Provide the [X, Y] coordinate of the cell's center where the given text is located.  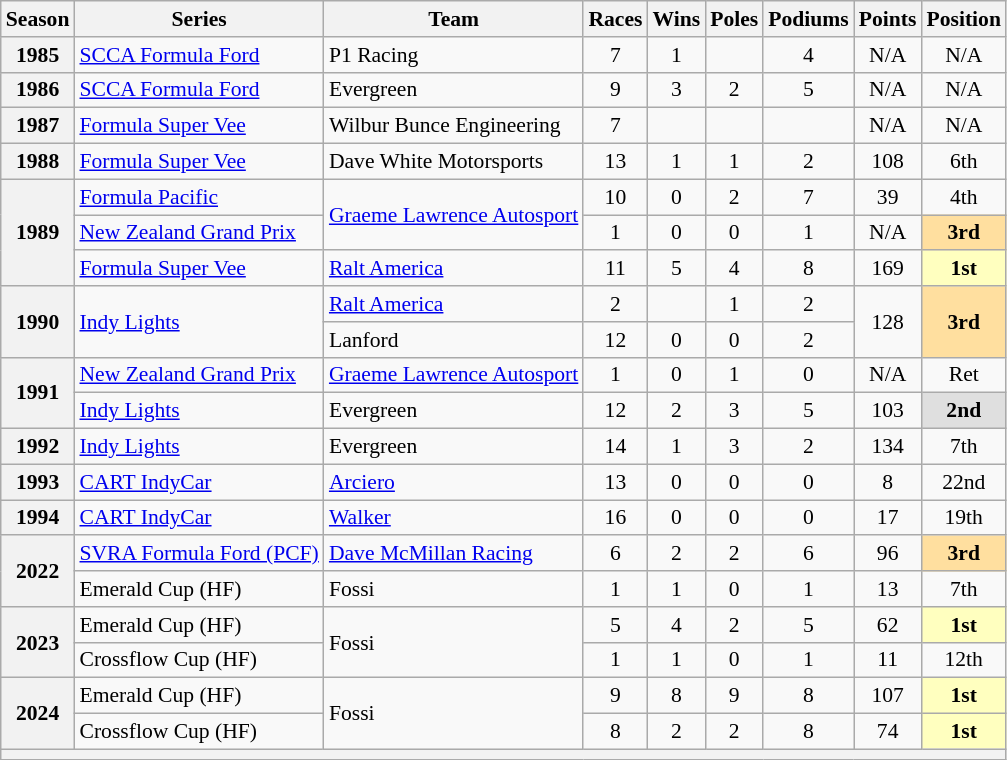
1985 [38, 55]
1992 [38, 447]
12th [963, 660]
Position [963, 19]
1987 [38, 126]
19th [963, 518]
Formula Pacific [198, 197]
1990 [38, 322]
SVRA Formula Ford (PCF) [198, 554]
Walker [454, 518]
Poles [734, 19]
2024 [38, 714]
22nd [963, 482]
Arciero [454, 482]
Wilbur Bunce Engineering [454, 126]
Series [198, 19]
Dave McMillan Racing [454, 554]
Lanford [454, 340]
Podiums [808, 19]
1986 [38, 90]
Wins [676, 19]
1989 [38, 232]
134 [888, 447]
169 [888, 269]
4th [963, 197]
74 [888, 732]
2022 [38, 572]
2023 [38, 642]
108 [888, 162]
62 [888, 625]
1991 [38, 392]
1994 [38, 518]
1993 [38, 482]
Season [38, 19]
2nd [963, 411]
Team [454, 19]
Ret [963, 375]
39 [888, 197]
14 [615, 447]
16 [615, 518]
6th [963, 162]
P1 Racing [454, 55]
Races [615, 19]
128 [888, 322]
Dave White Motorsports [454, 162]
17 [888, 518]
107 [888, 696]
96 [888, 554]
103 [888, 411]
10 [615, 197]
Points [888, 19]
1988 [38, 162]
